Locate the cell with the specified text and output its [X, Y] center coordinate. 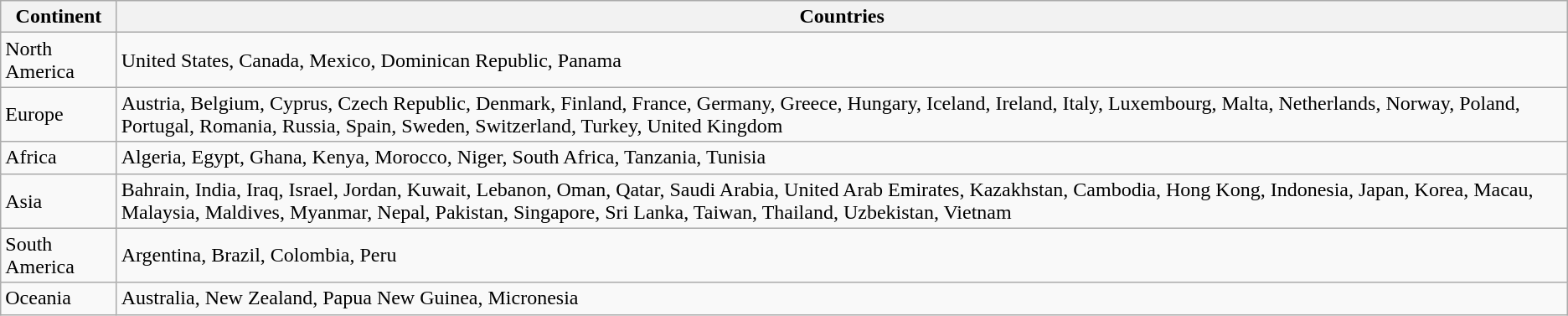
South America [59, 255]
Australia, New Zealand, Papua New Guinea, Micronesia [842, 298]
Algeria, Egypt, Ghana, Kenya, Morocco, Niger, South Africa, Tanzania, Tunisia [842, 158]
Europe [59, 114]
Argentina, Brazil, Colombia, Peru [842, 255]
North America [59, 60]
United States, Canada, Mexico, Dominican Republic, Panama [842, 60]
Africa [59, 158]
Countries [842, 17]
Continent [59, 17]
Asia [59, 201]
Oceania [59, 298]
